Capture the cell that displays the provided text and extract its [x, y] central coordinate. 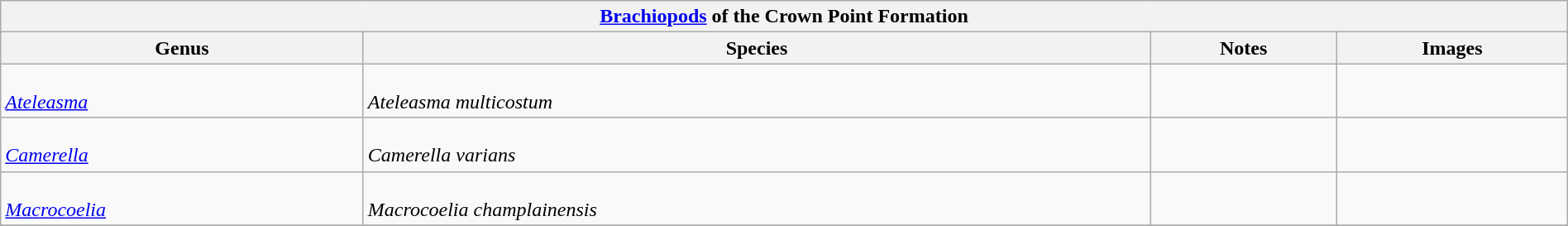
Brachiopods of the Crown Point Formation [784, 17]
Macrocoelia champlainensis [756, 199]
Images [1452, 48]
Species [756, 48]
Ateleasma [182, 91]
Macrocoelia [182, 199]
Ateleasma multicostum [756, 91]
Camerella varians [756, 144]
Notes [1244, 48]
Camerella [182, 144]
Genus [182, 48]
